From the cell containing the given text, extract its center point as (x, y) coordinate. 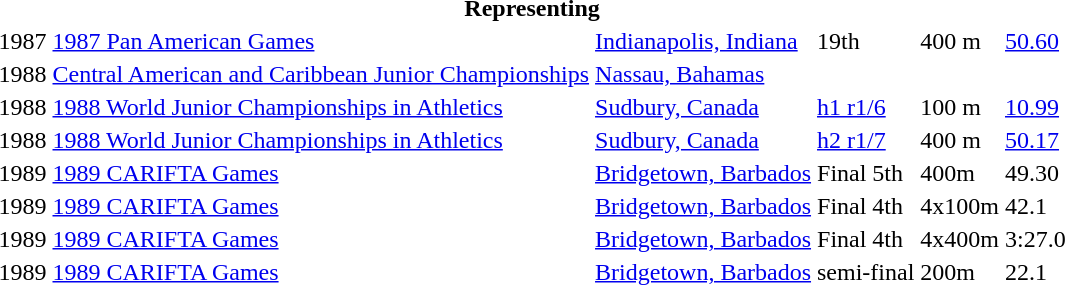
Nassau, Bahamas (704, 74)
Central American and Caribbean Junior Championships (321, 74)
400m (960, 173)
h2 r1/7 (866, 140)
4x400m (960, 239)
19th (866, 41)
Final 5th (866, 173)
1987 Pan American Games (321, 41)
100 m (960, 107)
h1 r1/6 (866, 107)
4x100m (960, 206)
Indianapolis, Indiana (704, 41)
